From the cell containing the given text, extract its center point as [x, y] coordinate. 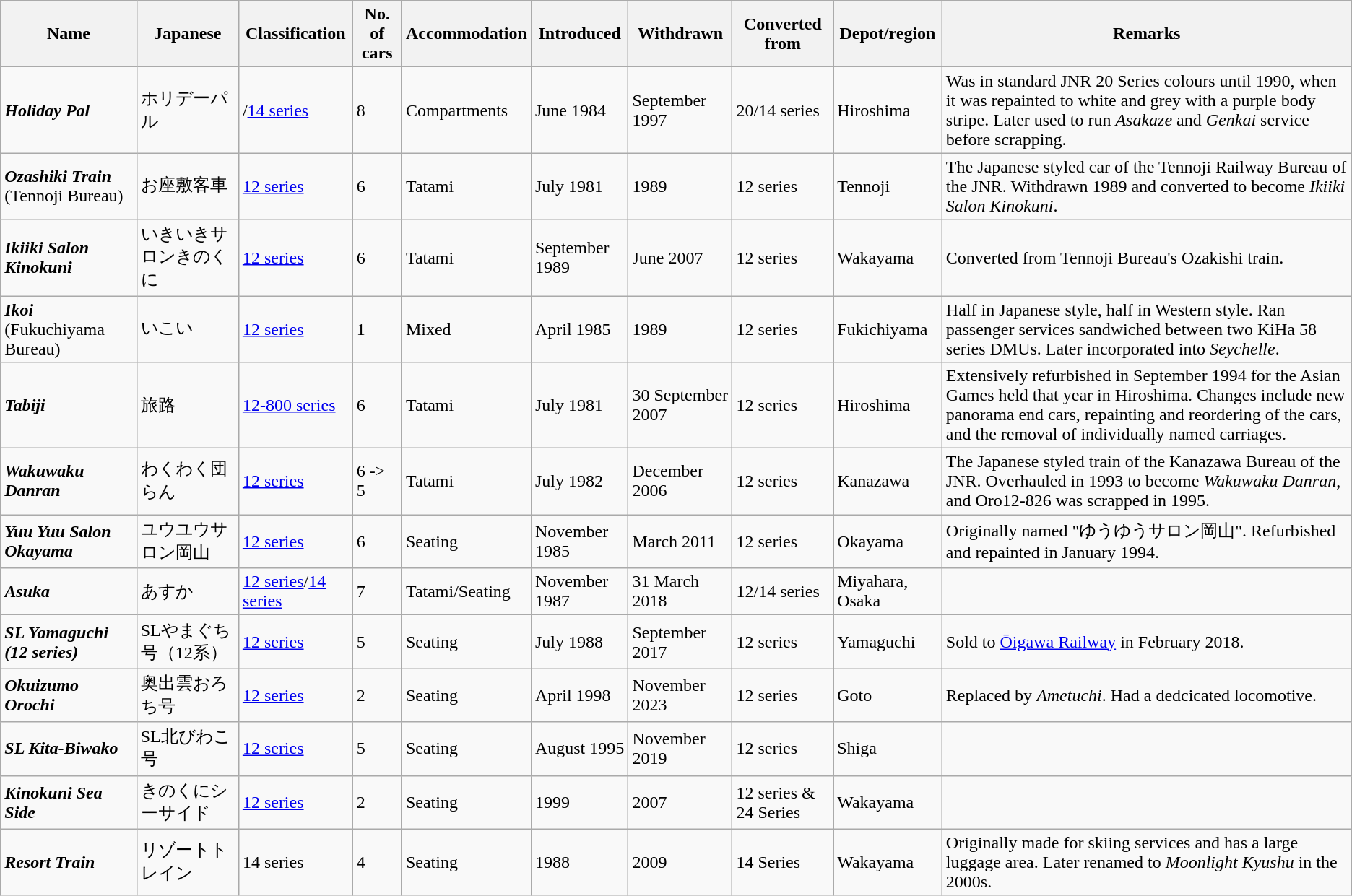
14 series [295, 862]
Okayama [888, 541]
Yuu Yuu Salon Okayama [69, 541]
Okuizumo Orochi [69, 695]
/14 series [295, 110]
旅路 [188, 406]
いきいきサロンきのくに [188, 258]
Miyahara, Osaka [888, 592]
1999 [579, 802]
September 1997 [680, 110]
November 2019 [680, 749]
いこい [188, 329]
Converted from [783, 34]
Accommodation [467, 34]
あすか [188, 592]
SL北びわこ号 [188, 749]
Tennoji [888, 186]
July 1982 [579, 482]
4 [377, 862]
November 1987 [579, 592]
Asuka [69, 592]
November 1985 [579, 541]
September 1989 [579, 258]
1988 [579, 862]
2007 [680, 802]
SL Kita-Biwako [69, 749]
Introduced [579, 34]
Holiday Pal [69, 110]
Japanese [188, 34]
Resort Train [69, 862]
リゾートトレイン [188, 862]
12/14 series [783, 592]
Remarks [1147, 34]
Half in Japanese style, half in Western style. Ran passenger services sandwiched between two KiHa 58 series DMUs. Later incorporated into Seychelle. [1147, 329]
お座敷客車 [188, 186]
わくわく団らん [188, 482]
7 [377, 592]
2009 [680, 862]
奥出雲おろち号 [188, 695]
Shiga [888, 749]
14 Series [783, 862]
Kinokuni Sea Side [69, 802]
SL Yamaguchi (12 series) [69, 642]
The Japanese styled car of the Tennoji Railway Bureau of the JNR. Withdrawn 1989 and converted to become Ikiiki Salon Kinokuni. [1147, 186]
August 1995 [579, 749]
Mixed [467, 329]
Ikiiki Salon Kinokuni [69, 258]
July 1988 [579, 642]
Wakuwaku Danran [69, 482]
Fukichiyama [888, 329]
Yamaguchi [888, 642]
12 series/14 series [295, 592]
Originally made for skiing services and has a large luggage area. Later renamed to Moonlight Kyushu in the 2000s. [1147, 862]
ホリデーパル [188, 110]
12-800 series [295, 406]
Tatami/Seating [467, 592]
30 September 2007 [680, 406]
November 2023 [680, 695]
ユウユウサロン岡山 [188, 541]
6 -> 5 [377, 482]
Converted from Tennoji Bureau's Ozakishi train. [1147, 258]
Ikoi (Fukuchiyama Bureau) [69, 329]
No. of cars [377, 34]
1 [377, 329]
SLやまぐち号（12系） [188, 642]
April 1985 [579, 329]
Depot/region [888, 34]
Replaced by Ametuchi. Had a dedcicated locomotive. [1147, 695]
20/14 series [783, 110]
Tabiji [69, 406]
Withdrawn [680, 34]
Name [69, 34]
Compartments [467, 110]
Classification [295, 34]
The Japanese styled train of the Kanazawa Bureau of the JNR. Overhauled in 1993 to become Wakuwaku Danran, and Oro12-826 was scrapped in 1995. [1147, 482]
31 March 2018 [680, 592]
Goto [888, 695]
March 2011 [680, 541]
April 1998 [579, 695]
September 2017 [680, 642]
Sold to Ōigawa Railway in February 2018. [1147, 642]
Ozashiki Train (Tennoji Bureau) [69, 186]
Originally named "ゆうゆうサロン岡山". Refurbished and repainted in January 1994. [1147, 541]
12 series & 24 Series [783, 802]
きのくにシーサイド [188, 802]
8 [377, 110]
Kanazawa [888, 482]
December 2006 [680, 482]
June 1984 [579, 110]
June 2007 [680, 258]
